Scan for the cell matching the given text and deliver its (X, Y) coordinate at center. 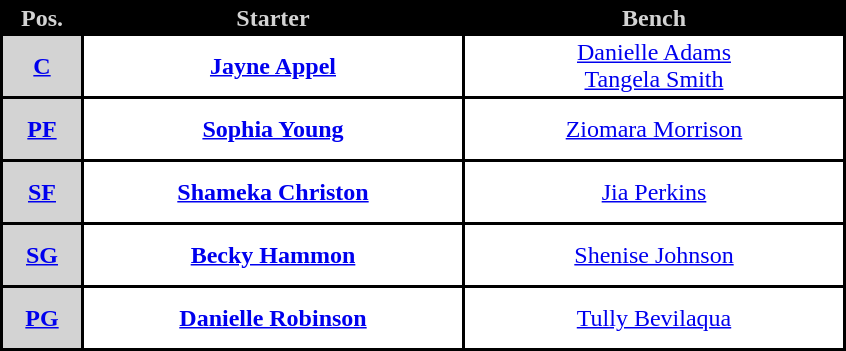
Danielle AdamsTangela Smith (654, 66)
PG (42, 318)
Ziomara Morrison (654, 129)
Shenise Johnson (654, 255)
Danielle Robinson (273, 318)
Pos. (42, 18)
SG (42, 255)
SF (42, 192)
PF (42, 129)
Starter (273, 18)
Sophia Young (273, 129)
Bench (654, 18)
Jia Perkins (654, 192)
Shameka Christon (273, 192)
Jayne Appel (273, 66)
Tully Bevilaqua (654, 318)
C (42, 66)
Becky Hammon (273, 255)
